From the cell containing the given text, extract its center point as [X, Y] coordinate. 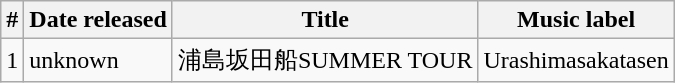
Title [325, 20]
Urashimasakatasen [576, 60]
Date released [98, 20]
# [12, 20]
浦島坂田船SUMMER TOUR [325, 60]
Music label [576, 20]
unknown [98, 60]
1 [12, 60]
